For the text-containing cell, return its midpoint in [x, y] coordinate format. 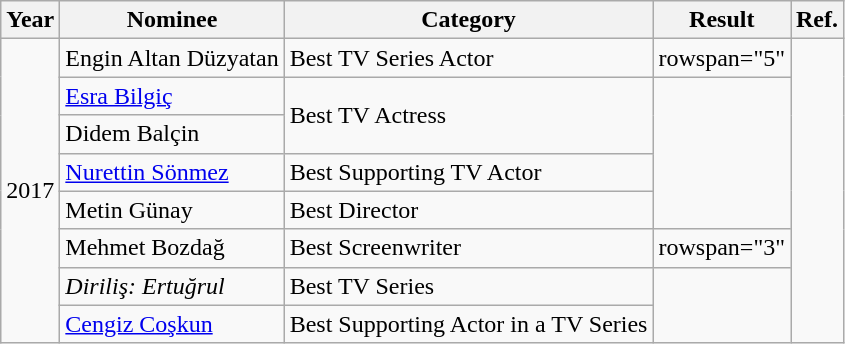
Nominee [172, 20]
Best TV Actress [468, 115]
Best Supporting TV Actor [468, 172]
Best Screenwriter [468, 248]
Year [30, 20]
rowspan="5" [722, 58]
Metin Günay [172, 210]
rowspan="3" [722, 248]
Diriliş: Ertuğrul [172, 286]
Cengiz Coşkun [172, 324]
Best TV Series Actor [468, 58]
Best Supporting Actor in a TV Series [468, 324]
2017 [30, 191]
Esra Bilgiç [172, 96]
Didem Balçin [172, 134]
Ref. [816, 20]
Mehmet Bozdağ [172, 248]
Best TV Series [468, 286]
Result [722, 20]
Best Director [468, 210]
Category [468, 20]
Engin Altan Düzyatan [172, 58]
Nurettin Sönmez [172, 172]
